Locate the cell with the specified text and output its (x, y) center coordinate. 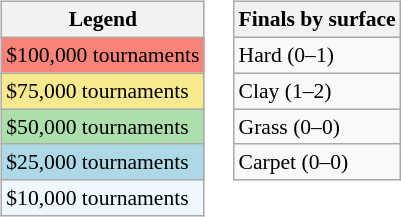
$75,000 tournaments (102, 91)
Hard (0–1) (318, 55)
$50,000 tournaments (102, 127)
$25,000 tournaments (102, 162)
$10,000 tournaments (102, 198)
Clay (1–2) (318, 91)
Legend (102, 20)
Finals by surface (318, 20)
$100,000 tournaments (102, 55)
Grass (0–0) (318, 127)
Carpet (0–0) (318, 162)
